Return the (X, Y) coordinate for the center point of the cell that contains the specified text.  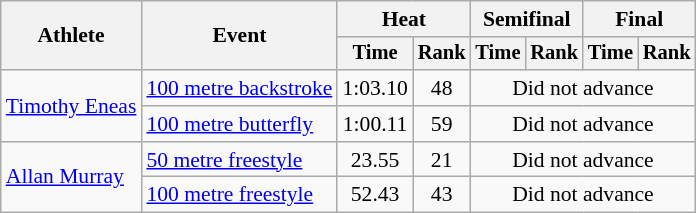
21 (442, 160)
Athlete (72, 36)
59 (442, 124)
1:03.10 (374, 88)
23.55 (374, 160)
50 metre freestyle (239, 160)
43 (442, 195)
Timothy Eneas (72, 106)
48 (442, 88)
100 metre backstroke (239, 88)
Final (639, 19)
Event (239, 36)
100 metre butterfly (239, 124)
1:00.11 (374, 124)
Allan Murray (72, 178)
100 metre freestyle (239, 195)
Heat (404, 19)
52.43 (374, 195)
Semifinal (526, 19)
